Determine the [x, y] coordinate at the center of the cell enclosing the given text.  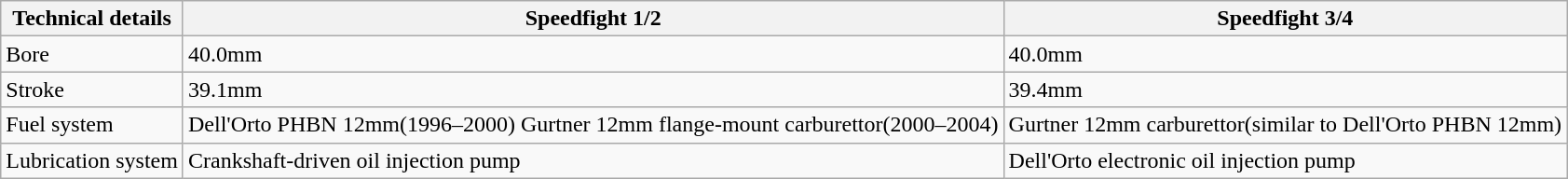
Speedfight 3/4 [1286, 19]
39.4mm [1286, 89]
Speedfight 1/2 [593, 19]
Stroke [92, 89]
Bore [92, 54]
Technical details [92, 19]
Dell'Orto PHBN 12mm(1996–2000) Gurtner 12mm flange-mount carburettor(2000–2004) [593, 125]
Fuel system [92, 125]
Lubrication system [92, 160]
Crankshaft-driven oil injection pump [593, 160]
39.1mm [593, 89]
Dell'Orto electronic oil injection pump [1286, 160]
Gurtner 12mm carburettor(similar to Dell'Orto PHBN 12mm) [1286, 125]
